From the cell containing the given text, extract its center point as (x, y) coordinate. 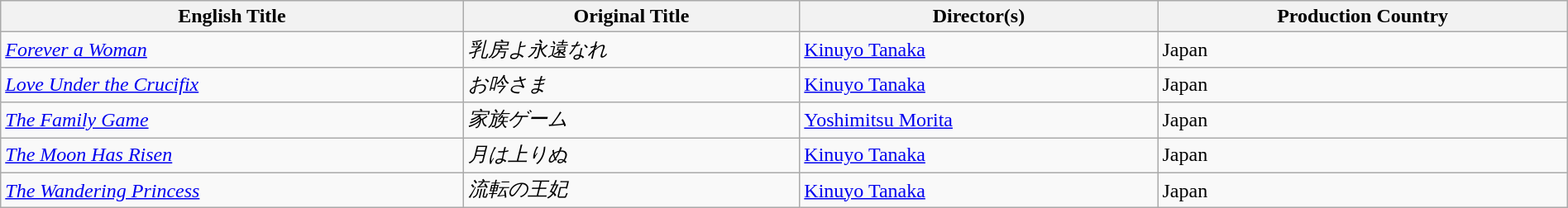
乳房よ永遠なれ (632, 50)
Original Title (632, 17)
家族ゲーム (632, 121)
Yoshimitsu Morita (979, 121)
English Title (232, 17)
月は上りぬ (632, 155)
The Wandering Princess (232, 190)
Love Under the Crucifix (232, 84)
The Family Game (232, 121)
Forever a Woman (232, 50)
The Moon Has Risen (232, 155)
Director(s) (979, 17)
流転の王妃 (632, 190)
お吟さま (632, 84)
Production Country (1363, 17)
